Extract the [x, y] coordinate from the center of the cell holding the provided text.  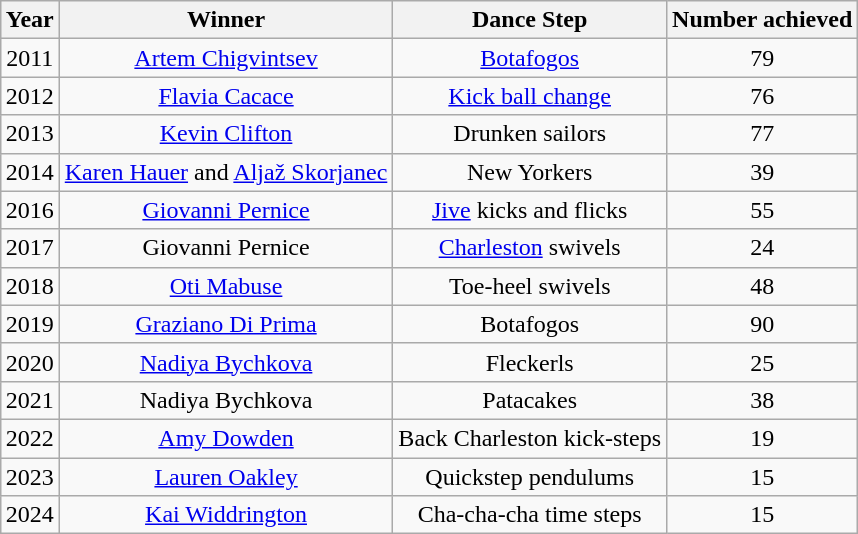
2023 [30, 477]
2014 [30, 172]
Kick ball change [530, 96]
2012 [30, 96]
Oti Mabuse [226, 286]
Lauren Oakley [226, 477]
55 [762, 210]
Year [30, 20]
76 [762, 96]
Karen Hauer and Aljaž Skorjanec [226, 172]
2020 [30, 362]
Back Charleston kick-steps [530, 438]
Charleston swivels [530, 248]
Winner [226, 20]
2013 [30, 134]
Jive kicks and flicks [530, 210]
Kai Widdrington [226, 515]
24 [762, 248]
2024 [30, 515]
79 [762, 58]
2011 [30, 58]
77 [762, 134]
25 [762, 362]
38 [762, 400]
New Yorkers [530, 172]
19 [762, 438]
Flavia Cacace [226, 96]
2021 [30, 400]
Amy Dowden [226, 438]
Drunken sailors [530, 134]
2022 [30, 438]
Graziano Di Prima [226, 324]
Fleckerls [530, 362]
Cha-cha-cha time steps [530, 515]
Dance Step [530, 20]
2018 [30, 286]
2017 [30, 248]
2016 [30, 210]
Patacakes [530, 400]
Toe-heel swivels [530, 286]
2019 [30, 324]
Quickstep pendulums [530, 477]
90 [762, 324]
48 [762, 286]
Number achieved [762, 20]
Kevin Clifton [226, 134]
39 [762, 172]
Artem Chigvintsev [226, 58]
